Output the [X, Y] coordinate of the center of the cell containing the given text.  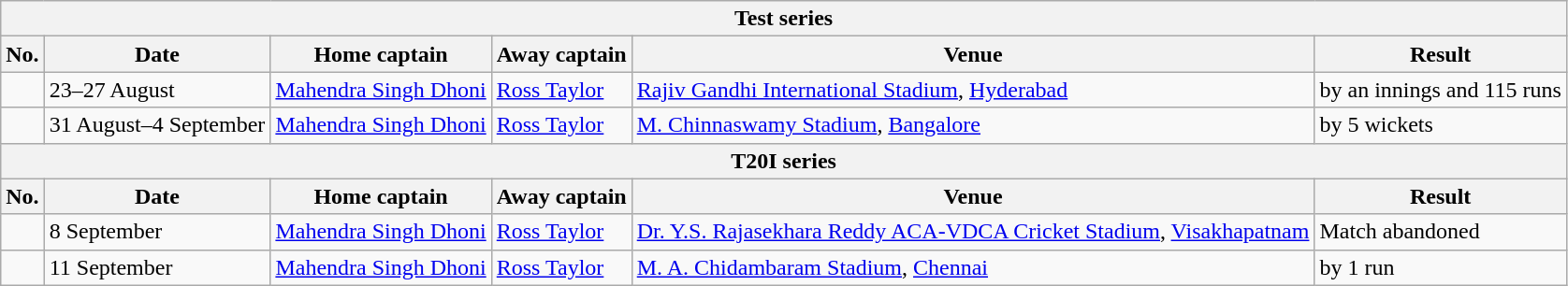
Match abandoned [1441, 232]
Dr. Y.S. Rajasekhara Reddy ACA-VDCA Cricket Stadium, Visakhapatnam [973, 232]
31 August–4 September [157, 125]
Rajiv Gandhi International Stadium, Hyderabad [973, 90]
by 5 wickets [1441, 125]
M. Chinnaswamy Stadium, Bangalore [973, 125]
by an innings and 115 runs [1441, 90]
M. A. Chidambaram Stadium, Chennai [973, 267]
T20I series [784, 161]
8 September [157, 232]
23–27 August [157, 90]
by 1 run [1441, 267]
11 September [157, 267]
Test series [784, 19]
